Identify which cell holds the provided text, then report its (X, Y) central coordinate. 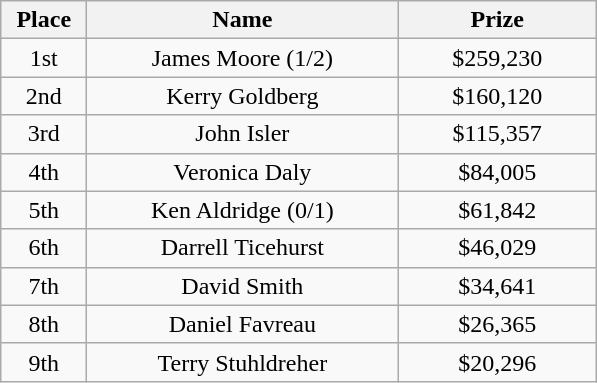
3rd (44, 134)
8th (44, 324)
David Smith (242, 286)
$46,029 (498, 248)
Veronica Daly (242, 172)
Darrell Ticehurst (242, 248)
$26,365 (498, 324)
$160,120 (498, 96)
9th (44, 362)
$259,230 (498, 58)
Daniel Favreau (242, 324)
5th (44, 210)
Name (242, 20)
$84,005 (498, 172)
Terry Stuhldreher (242, 362)
2nd (44, 96)
James Moore (1/2) (242, 58)
1st (44, 58)
Ken Aldridge (0/1) (242, 210)
7th (44, 286)
$115,357 (498, 134)
$61,842 (498, 210)
$34,641 (498, 286)
4th (44, 172)
$20,296 (498, 362)
Place (44, 20)
Kerry Goldberg (242, 96)
6th (44, 248)
Prize (498, 20)
John Isler (242, 134)
